Output the (x, y) coordinate of the center of the cell containing the given text.  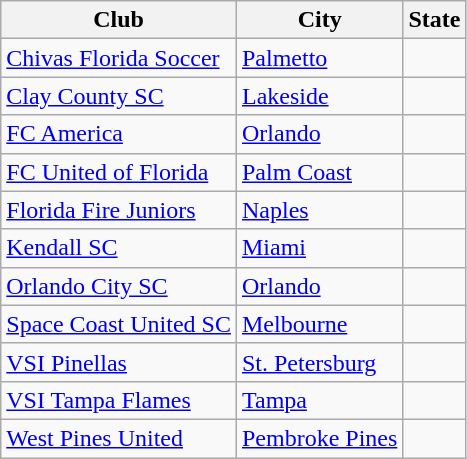
West Pines United (119, 438)
State (434, 20)
FC America (119, 134)
Space Coast United SC (119, 324)
City (319, 20)
Pembroke Pines (319, 438)
Chivas Florida Soccer (119, 58)
Palm Coast (319, 172)
VSI Pinellas (119, 362)
Club (119, 20)
Lakeside (319, 96)
Palmetto (319, 58)
Melbourne (319, 324)
FC United of Florida (119, 172)
Kendall SC (119, 248)
VSI Tampa Flames (119, 400)
Tampa (319, 400)
Orlando City SC (119, 286)
Miami (319, 248)
Clay County SC (119, 96)
Florida Fire Juniors (119, 210)
St. Petersburg (319, 362)
Naples (319, 210)
